Provide the (X, Y) coordinate of the cell's center where the given text is located.  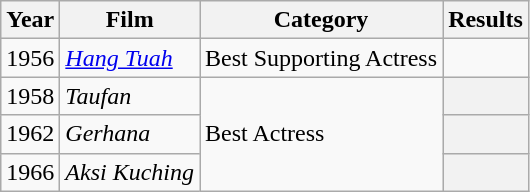
Year (30, 20)
1966 (30, 172)
Taufan (130, 96)
Hang Tuah (130, 58)
Results (486, 20)
Best Actress (322, 134)
Film (130, 20)
1962 (30, 134)
Best Supporting Actress (322, 58)
Category (322, 20)
1956 (30, 58)
Aksi Kuching (130, 172)
1958 (30, 96)
Gerhana (130, 134)
